Pinpoint the cell where the given text exists, returning its (X, Y) midpoint coordinate. 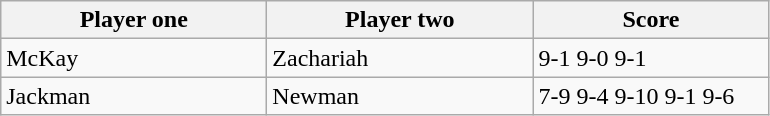
7-9 9-4 9-10 9-1 9-6 (651, 96)
McKay (134, 58)
Jackman (134, 96)
Zachariah (400, 58)
Newman (400, 96)
9-1 9-0 9-1 (651, 58)
Player one (134, 20)
Player two (400, 20)
Score (651, 20)
